Identify which cell holds the provided text, then report its [x, y] central coordinate. 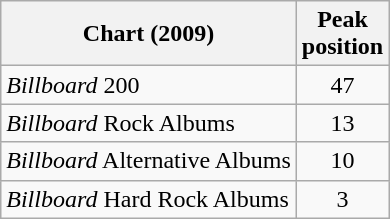
Billboard Rock Albums [149, 123]
Billboard Hard Rock Albums [149, 199]
Billboard Alternative Albums [149, 161]
13 [342, 123]
Peak position [342, 34]
10 [342, 161]
Chart (2009) [149, 34]
3 [342, 199]
47 [342, 85]
Billboard 200 [149, 85]
